For the text-containing cell, return its midpoint in (x, y) coordinate format. 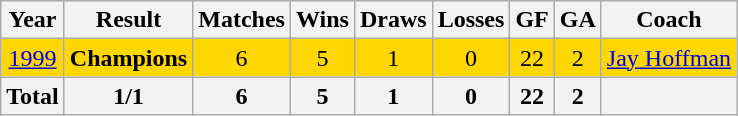
Matches (242, 20)
Draws (393, 20)
GF (532, 20)
Coach (668, 20)
1999 (33, 58)
Total (33, 96)
Champions (128, 58)
Year (33, 20)
Losses (471, 20)
GA (578, 20)
Jay Hoffman (668, 58)
Wins (322, 20)
Result (128, 20)
1/1 (128, 96)
